Capture the cell that displays the provided text and extract its [X, Y] central coordinate. 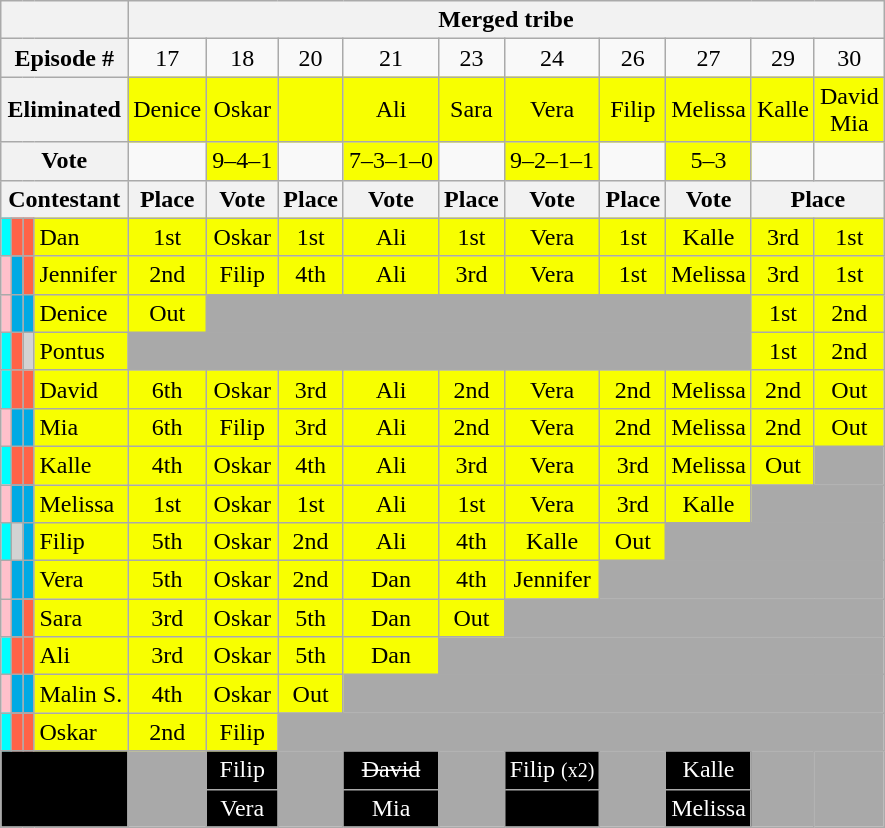
Eliminated [64, 110]
18 [242, 58]
Contestant [64, 199]
29 [782, 58]
DavidMia [849, 110]
30 [849, 58]
Merged tribe [506, 20]
Pontus [81, 351]
Filip (x2) [552, 770]
9–2–1–1 [552, 161]
21 [390, 58]
9–4–1 [242, 161]
20 [311, 58]
5–3 [709, 161]
Episode # [64, 58]
Malin S. [81, 694]
7–3–1–0 [390, 161]
27 [709, 58]
17 [168, 58]
26 [633, 58]
24 [552, 58]
23 [472, 58]
